For the text-containing cell, return its midpoint in [x, y] coordinate format. 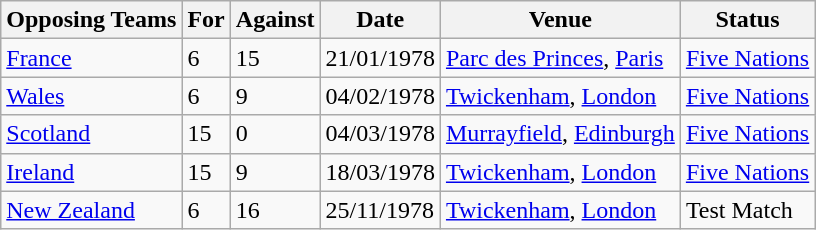
Status [747, 20]
16 [275, 210]
Against [275, 20]
21/01/1978 [380, 58]
For [206, 20]
25/11/1978 [380, 210]
Murrayfield, Edinburgh [560, 134]
Date [380, 20]
Ireland [92, 172]
France [92, 58]
Opposing Teams [92, 20]
Scotland [92, 134]
New Zealand [92, 210]
Wales [92, 96]
Parc des Princes, Paris [560, 58]
18/03/1978 [380, 172]
04/02/1978 [380, 96]
04/03/1978 [380, 134]
0 [275, 134]
Test Match [747, 210]
Venue [560, 20]
